Identify which cell holds the provided text, then report its [X, Y] central coordinate. 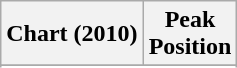
Chart (2010) [72, 34]
PeakPosition [190, 34]
